Identify which cell holds the provided text, then report its [x, y] central coordinate. 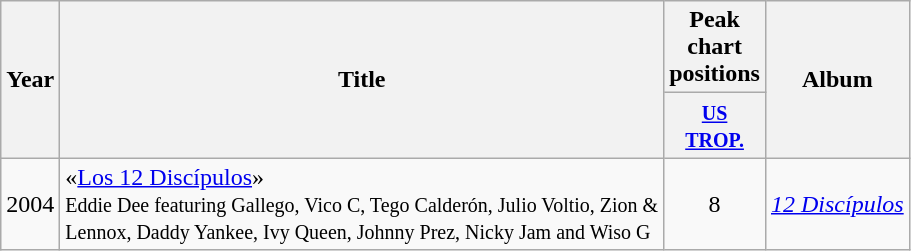
Album [837, 80]
Peak chart positions [715, 47]
8 [715, 204]
USTROP. [715, 126]
2004 [30, 204]
Title [362, 80]
12 Discípulos [837, 204]
Year [30, 80]
